Determine the [x, y] coordinate at the center of the cell enclosing the given text.  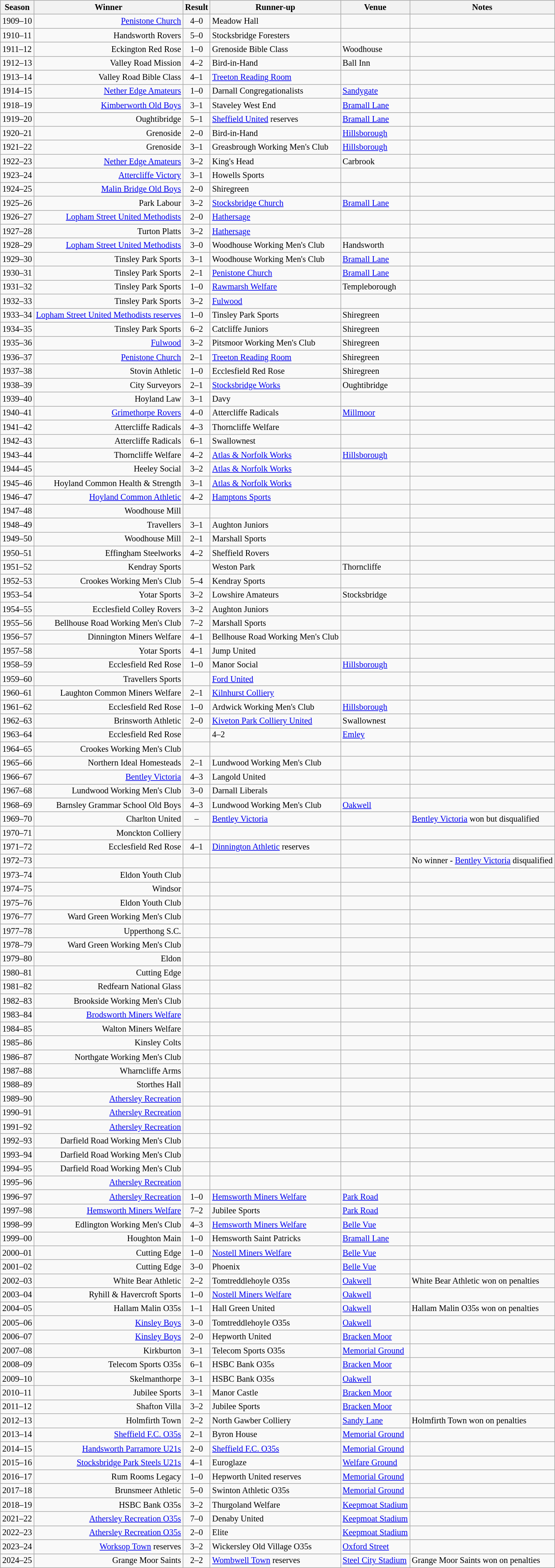
Monckton Colliery [109, 833]
Thorncliffe [375, 567]
1967–68 [17, 791]
Darnall Liberals [275, 791]
Holmfirth Town [109, 1421]
1938–39 [17, 385]
2005–06 [17, 1323]
Wickersley Old Village O35s [275, 1547]
2024–25 [17, 1561]
1955–56 [17, 623]
2022–23 [17, 1533]
1945–46 [17, 483]
1978–79 [17, 945]
Ford United [275, 679]
Welfare Ground [375, 1463]
1982–83 [17, 1001]
Worksop Town reserves [109, 1547]
Park Labour [109, 203]
2004–05 [17, 1309]
Kinsley Colts [109, 1043]
Travellers [109, 525]
1980–81 [17, 973]
Heeley Social [109, 469]
Eldon [109, 959]
7–0 [196, 1519]
1964–65 [17, 749]
Laughton Common Miners Welfare [109, 693]
City Surveyors [109, 385]
2017–18 [17, 1491]
Stocksbridge Park Steels U21s [109, 1463]
Runner-up [275, 7]
1968–69 [17, 805]
5–1 [196, 119]
1939–40 [17, 399]
Travellers Sports [109, 679]
1947–48 [17, 511]
Dinnington Miners Welfare [109, 637]
Langold United [275, 777]
1933–34 [17, 315]
Weston Park [275, 567]
1–1 [196, 1309]
1959–60 [17, 679]
Brodsworth Miners Welfare [109, 1015]
Kilnhurst Colliery [275, 693]
Holmfirth Town won on penalties [482, 1421]
Attercliffe Victory [109, 175]
Stocksbridge [375, 595]
Valley Road Bible Class [109, 77]
– [196, 819]
1971–72 [17, 847]
Hoyland Law [109, 399]
Ryhill & Havercroft Sports [109, 1295]
1991–92 [17, 1127]
Handsworth Rovers [109, 35]
2006–07 [17, 1337]
Hemsworth Saint Patricks [275, 1239]
Woodhouse [375, 49]
1911–12 [17, 49]
Northgate Working Men's Club [109, 1057]
2023–24 [17, 1547]
Redfearn National Glass [109, 987]
Notes [482, 7]
Result [196, 7]
Winner [109, 7]
1935–36 [17, 343]
Templeborough [375, 287]
Hepworth United [275, 1337]
Sandygate [375, 91]
1984–85 [17, 1029]
1922–23 [17, 161]
1997–98 [17, 1211]
2015–16 [17, 1463]
Valley Road Mission [109, 63]
Houghton Main [109, 1239]
Charlton United [109, 819]
Davy [275, 399]
1925–26 [17, 203]
2008–09 [17, 1365]
Grenoside Bible Class [275, 49]
1974–75 [17, 889]
1976–77 [17, 917]
Brinsworth Athletic [109, 721]
2010–11 [17, 1393]
1981–82 [17, 987]
1993–94 [17, 1155]
1946–47 [17, 497]
Rawmarsh Welfare [275, 287]
2018–19 [17, 1505]
1963–64 [17, 735]
Byron House [275, 1435]
Stocksbridge Foresters [275, 35]
Season [17, 7]
2009–10 [17, 1379]
Turton Platts [109, 231]
1958–59 [17, 665]
1942–43 [17, 441]
Sheffield Rovers [275, 553]
No winner - Bentley Victoria disqualified [482, 861]
Manor Castle [275, 1393]
Effingham Steelworks [109, 553]
1994–95 [17, 1169]
5–4 [196, 581]
2014–15 [17, 1449]
1936–37 [17, 357]
Stocksbridge Church [275, 203]
Grimethorpe Rovers [109, 413]
1952–53 [17, 581]
1949–50 [17, 539]
1998–99 [17, 1225]
1926–27 [17, 217]
1962–63 [17, 721]
1970–71 [17, 833]
1986–87 [17, 1057]
Wharncliffe Arms [109, 1071]
Staveley West End [275, 105]
1919–20 [17, 119]
Lowshire Amateurs [275, 595]
Greasbrough Working Men's Club [275, 147]
2003–04 [17, 1295]
1966–67 [17, 777]
Hallam Malin O35s won on penalties [482, 1309]
2021–22 [17, 1519]
Upperthong S.C. [109, 931]
1944–45 [17, 469]
1923–24 [17, 175]
Jump United [275, 651]
1995–96 [17, 1183]
Brookside Working Men's Club [109, 1001]
Elite [275, 1533]
Kiveton Park Colliery United [275, 721]
Brunsmeer Athletic [109, 1491]
1996–97 [17, 1197]
1920–21 [17, 133]
Hallam Malin O35s [109, 1309]
Skelmanthorpe [109, 1379]
1913–14 [17, 77]
1943–44 [17, 455]
Hoyland Common Health & Strength [109, 483]
1973–74 [17, 875]
1954–55 [17, 609]
1988–89 [17, 1085]
Northern Ideal Homesteads [109, 763]
Kirkburton [109, 1351]
2007–08 [17, 1351]
Ecclesfield Colley Rovers [109, 609]
Eckington Red Rose [109, 49]
Stocksbridge Works [275, 385]
1965–66 [17, 763]
Hamptons Sports [275, 497]
2016–17 [17, 1477]
2011–12 [17, 1407]
Hepworth United reserves [275, 1477]
1990–91 [17, 1113]
Venue [375, 7]
1937–38 [17, 371]
1983–84 [17, 1015]
Hall Green United [275, 1309]
Denaby United [275, 1519]
1975–76 [17, 903]
Emley [375, 735]
1910–11 [17, 35]
1961–62 [17, 707]
1985–86 [17, 1043]
1931–32 [17, 287]
Millmoor [375, 413]
Grange Moor Saints [109, 1561]
Hoyland Common Athletic [109, 497]
1950–51 [17, 553]
Euroglaze [275, 1463]
Walton Miners Welfare [109, 1029]
Stovin Athletic [109, 371]
Barnsley Grammar School Old Boys [109, 805]
Kimberworth Old Boys [109, 105]
1977–78 [17, 931]
1957–58 [17, 651]
Manor Social [275, 665]
1929–30 [17, 259]
North Gawber Colliery [275, 1421]
Pitsmoor Working Men's Club [275, 343]
Shafton Villa [109, 1407]
1940–41 [17, 413]
2001–02 [17, 1267]
Meadow Hall [275, 21]
1941–42 [17, 427]
Thurgoland Welfare [275, 1505]
1948–49 [17, 525]
Dinnington Athletic reserves [275, 847]
Swinton Athletic O35s [275, 1491]
1909–10 [17, 21]
Darnall Congregationalists [275, 91]
1953–54 [17, 595]
1930–31 [17, 273]
Edlington Working Men's Club [109, 1225]
Sandy Lane [375, 1421]
1956–57 [17, 637]
2012–13 [17, 1421]
Carbrook [375, 161]
1987–88 [17, 1071]
1927–28 [17, 231]
Catcliffe Juniors [275, 329]
Handsworth [375, 245]
1928–29 [17, 245]
1992–93 [17, 1141]
Steel City Stadium [375, 1561]
1972–73 [17, 861]
1934–35 [17, 329]
Howells Sports [275, 175]
2013–14 [17, 1435]
Sheffield United reserves [275, 119]
Malin Bridge Old Boys [109, 189]
Bentley Victoria won but disqualified [482, 819]
Oxford Street [375, 1547]
Windsor [109, 889]
1912–13 [17, 63]
2002–03 [17, 1281]
Lopham Street United Methodists reserves [109, 315]
1989–90 [17, 1099]
Wombwell Town reserves [275, 1561]
Handsworth Parramore U21s [109, 1449]
Storthes Hall [109, 1085]
1921–22 [17, 147]
1999–00 [17, 1239]
1932–33 [17, 301]
King's Head [275, 161]
1951–52 [17, 567]
Ardwick Working Men's Club [275, 707]
1914–15 [17, 91]
1979–80 [17, 959]
White Bear Athletic [109, 1281]
Phoenix [275, 1267]
6–2 [196, 329]
1969–70 [17, 819]
2000–01 [17, 1253]
1924–25 [17, 189]
White Bear Athletic won on penalties [482, 1281]
Rum Rooms Legacy [109, 1477]
Grange Moor Saints won on penalties [482, 1561]
Ball Inn [375, 63]
1960–61 [17, 693]
1918–19 [17, 105]
